Scan for the cell matching the given text and deliver its [x, y] coordinate at center. 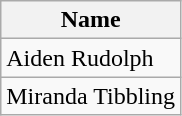
Name [91, 20]
Miranda Tibbling [91, 96]
Aiden Rudolph [91, 58]
